Capture the cell that displays the provided text and extract its [X, Y] central coordinate. 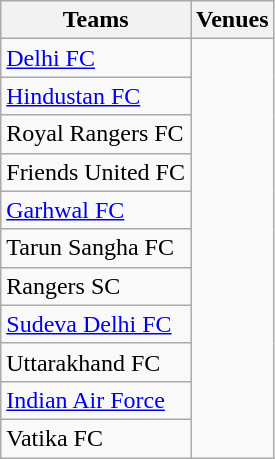
Indian Air Force [96, 400]
Sudeva Delhi FC [96, 324]
Uttarakhand FC [96, 362]
Vatika FC [96, 438]
Tarun Sangha FC [96, 248]
Delhi FC [96, 58]
Venues [232, 20]
Teams [96, 20]
Hindustan FC [96, 96]
Friends United FC [96, 172]
Garhwal FC [96, 210]
Royal Rangers FC [96, 134]
Rangers SC [96, 286]
